Return the [x, y] coordinate for the center point of the cell that contains the specified text.  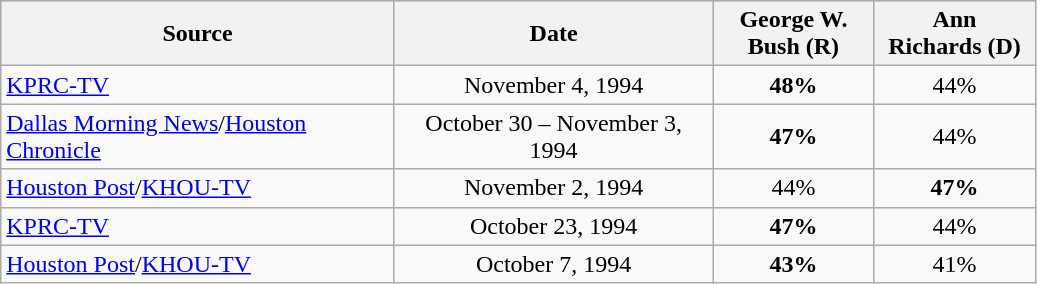
43% [794, 264]
October 23, 1994 [554, 226]
George W.Bush (R) [794, 34]
October 30 – November 3, 1994 [554, 136]
Dallas Morning News/Houston Chronicle [198, 136]
November 2, 1994 [554, 188]
48% [794, 85]
AnnRichards (D) [954, 34]
41% [954, 264]
October 7, 1994 [554, 264]
November 4, 1994 [554, 85]
Source [198, 34]
Date [554, 34]
